Determine the [X, Y] coordinate at the center of the cell enclosing the given text.  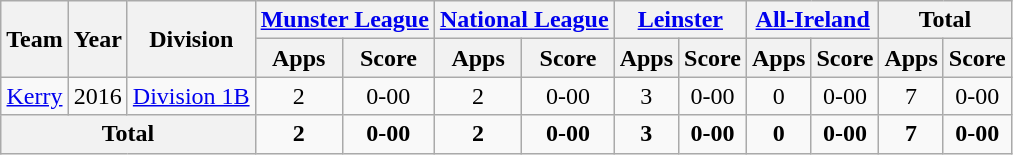
Year [98, 39]
Division 1B [191, 96]
Team [35, 39]
Division [191, 39]
All-Ireland [812, 20]
2016 [98, 96]
Kerry [35, 96]
Munster League [344, 20]
National League [524, 20]
Leinster [680, 20]
